Extract the [X, Y] coordinate from the center of the cell holding the provided text.  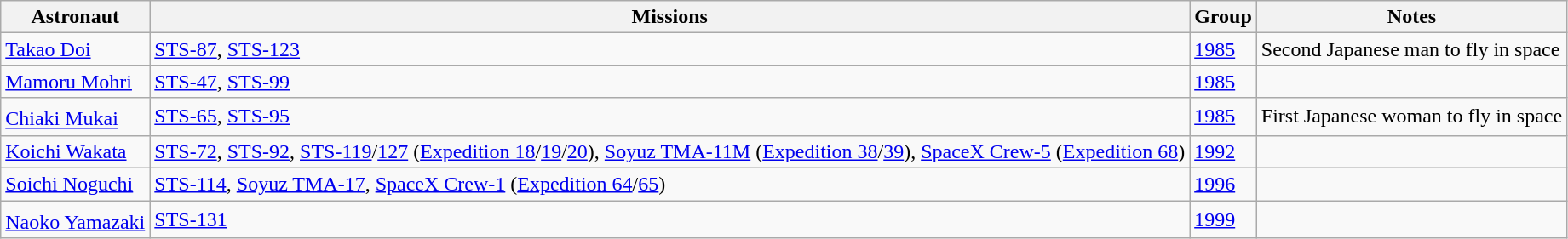
Missions [669, 17]
STS-87, STS-123 [669, 49]
1996 [1223, 185]
1992 [1223, 151]
STS-114, Soyuz TMA-17, SpaceX Crew-1 (Expedition 64/65) [669, 185]
STS-72, STS-92, STS-119/127 (Expedition 18/19/20), Soyuz TMA-11M (Expedition 38/39), SpaceX Crew-5 (Expedition 68) [669, 151]
Mamoru Mohri [75, 82]
STS-47, STS-99 [669, 82]
Astronaut [75, 17]
Group [1223, 17]
Naoko Yamazaki [75, 219]
Koichi Wakata [75, 151]
Chiaki Mukai [75, 117]
Notes [1411, 17]
First Japanese woman to fly in space [1411, 117]
STS-65, STS-95 [669, 117]
Takao Doi [75, 49]
STS-131 [669, 219]
Second Japanese man to fly in space [1411, 49]
1999 [1223, 219]
Soichi Noguchi [75, 185]
